Search for the cell housing the specified text and yield its [X, Y] center coordinate. 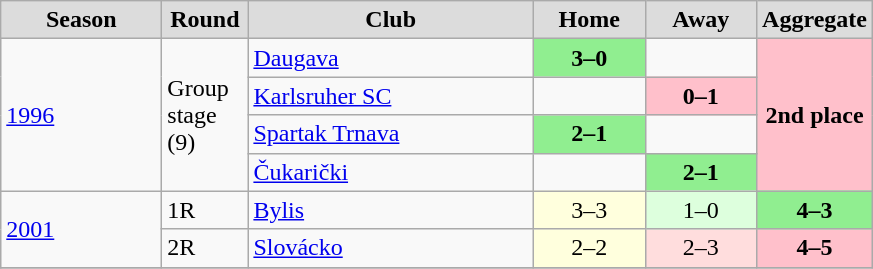
Season [82, 20]
Karlsruher SC [391, 96]
3–3 [589, 210]
Club [391, 20]
1R [205, 210]
1–0 [701, 210]
Daugava [391, 58]
2001 [82, 229]
Spartak Trnava [391, 134]
0–1 [701, 96]
Home [589, 20]
2nd place [815, 115]
2–2 [589, 248]
4–3 [815, 210]
Aggregate [815, 20]
2R [205, 248]
Slovácko [391, 248]
2–3 [701, 248]
Away [701, 20]
Round [205, 20]
Bylis [391, 210]
Group stage (9) [205, 115]
1996 [82, 115]
4–5 [815, 248]
Čukarički [391, 172]
3–0 [589, 58]
